Capture the cell that displays the provided text and extract its (X, Y) central coordinate. 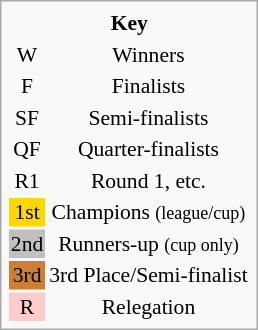
3rd Place/Semi-finalist (148, 275)
QF (26, 149)
3rd (26, 275)
R1 (26, 180)
W (26, 54)
Winners (148, 54)
F (26, 86)
2nd (26, 243)
Champions (league/cup) (148, 212)
Runners-up (cup only) (148, 243)
1st (26, 212)
Round 1, etc. (148, 180)
Finalists (148, 86)
Semi-finalists (148, 117)
R (26, 306)
Quarter-finalists (148, 149)
SF (26, 117)
Relegation (148, 306)
Key (129, 23)
